Locate the cell with the specified text and output its (x, y) center coordinate. 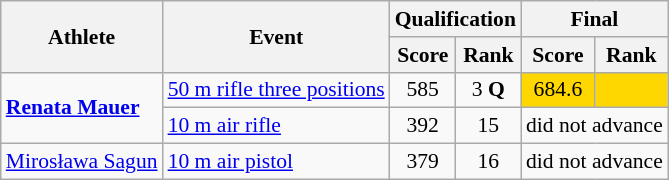
16 (488, 162)
585 (423, 90)
Athlete (82, 36)
3 Q (488, 90)
15 (488, 126)
Qualification (456, 19)
Mirosława Sagun (82, 162)
Final (594, 19)
50 m rifle three positions (276, 90)
379 (423, 162)
10 m air pistol (276, 162)
Renata Mauer (82, 108)
684.6 (558, 90)
392 (423, 126)
Event (276, 36)
10 m air rifle (276, 126)
